From the cell containing the given text, extract its center point as (x, y) coordinate. 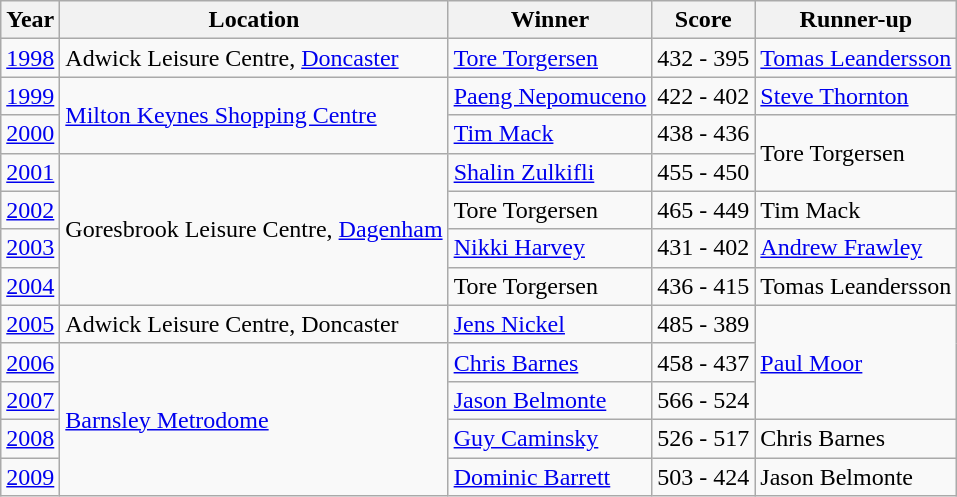
Location (254, 20)
432 - 395 (704, 58)
2000 (30, 134)
485 - 389 (704, 324)
Guy Caminsky (550, 438)
Dominic Barrett (550, 477)
438 - 436 (704, 134)
Milton Keynes Shopping Centre (254, 115)
Steve Thornton (856, 96)
526 - 517 (704, 438)
2001 (30, 172)
2009 (30, 477)
1999 (30, 96)
Runner-up (856, 20)
503 - 424 (704, 477)
458 - 437 (704, 362)
566 - 524 (704, 400)
465 - 449 (704, 210)
436 - 415 (704, 286)
2008 (30, 438)
Shalin Zulkifli (550, 172)
422 - 402 (704, 96)
Andrew Frawley (856, 248)
Score (704, 20)
Year (30, 20)
2004 (30, 286)
Barnsley Metrodome (254, 419)
Paeng Nepomuceno (550, 96)
1998 (30, 58)
455 - 450 (704, 172)
Nikki Harvey (550, 248)
Jens Nickel (550, 324)
2007 (30, 400)
2005 (30, 324)
2006 (30, 362)
Goresbrook Leisure Centre, Dagenham (254, 229)
Paul Moor (856, 362)
431 - 402 (704, 248)
Winner (550, 20)
2002 (30, 210)
2003 (30, 248)
